Pinpoint the cell where the given text exists, returning its (x, y) midpoint coordinate. 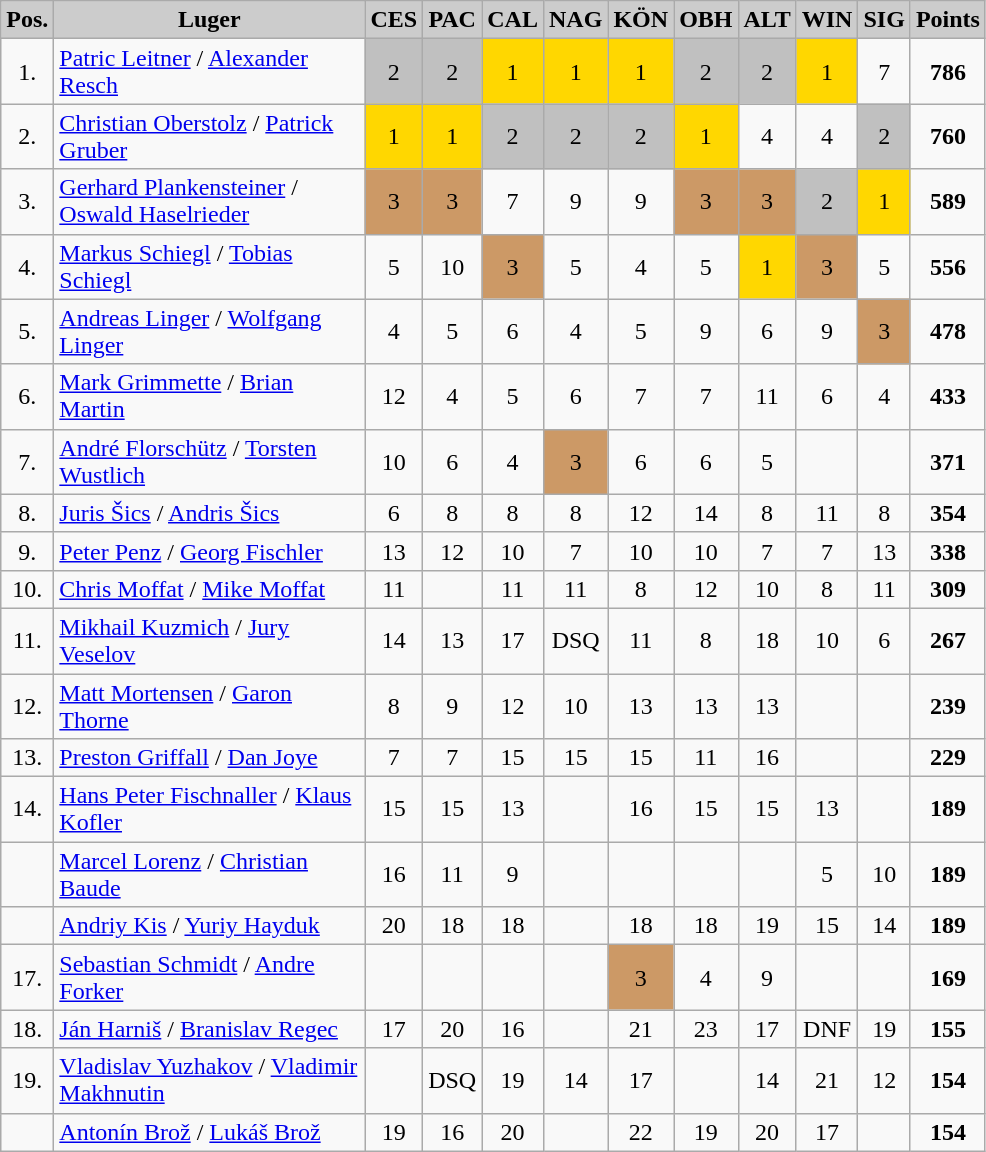
ALT (767, 20)
169 (948, 978)
KÖN (641, 20)
4. (28, 266)
Chris Moffat / Mike Moffat (210, 589)
Vladislav Yuzhakov / Vladimir Makhnutin (210, 1080)
Hans Peter Fischnaller / Klaus Kofler (210, 810)
Patric Leitner / Alexander Resch (210, 72)
DNF (827, 1029)
6. (28, 396)
Points (948, 20)
NAG (575, 20)
14. (28, 810)
Peter Penz / Georg Fischler (210, 551)
1. (28, 72)
Antonín Brož / Lukáš Brož (210, 1132)
19. (28, 1080)
17. (28, 978)
13. (28, 758)
9. (28, 551)
Andreas Linger / Wolfgang Linger (210, 332)
10. (28, 589)
Sebastian Schmidt / Andre Forker (210, 978)
309 (948, 589)
WIN (827, 20)
229 (948, 758)
Andriy Kis / Yuriy Hayduk (210, 926)
Preston Griffall / Dan Joye (210, 758)
André Florschütz / Torsten Wustlich (210, 462)
354 (948, 513)
CES (394, 20)
11. (28, 640)
155 (948, 1029)
12. (28, 706)
Ján Harniš / Branislav Regec (210, 1029)
7. (28, 462)
PAC (452, 20)
267 (948, 640)
23 (706, 1029)
Juris Šics / Andris Šics (210, 513)
Mark Grimmette / Brian Martin (210, 396)
Pos. (28, 20)
SIG (884, 20)
Gerhard Plankensteiner / Oswald Haselrieder (210, 202)
3. (28, 202)
Christian Oberstolz / Patrick Gruber (210, 136)
239 (948, 706)
Mikhail Kuzmich / Jury Veselov (210, 640)
786 (948, 72)
2. (28, 136)
5. (28, 332)
371 (948, 462)
Markus Schiegl / Tobias Schiegl (210, 266)
22 (641, 1132)
8. (28, 513)
OBH (706, 20)
760 (948, 136)
433 (948, 396)
CAL (513, 20)
589 (948, 202)
18. (28, 1029)
Luger (210, 20)
338 (948, 551)
556 (948, 266)
478 (948, 332)
Matt Mortensen / Garon Thorne (210, 706)
Marcel Lorenz / Christian Baude (210, 874)
